Search for the cell housing the specified text and yield its (x, y) center coordinate. 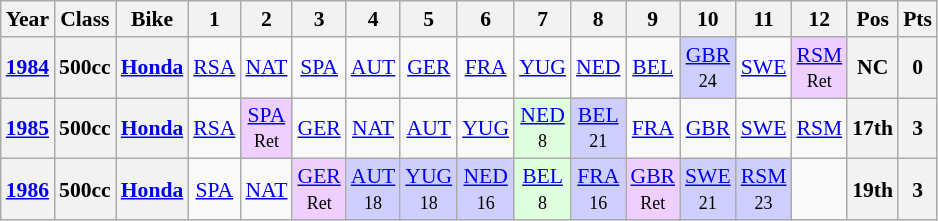
NED16 (486, 190)
SPARet (266, 128)
NED (598, 68)
BEL (654, 68)
2 (266, 19)
Pos (872, 19)
1986 (28, 190)
RSMRet (819, 68)
FRA16 (598, 190)
10 (708, 19)
1 (214, 19)
1985 (28, 128)
6 (486, 19)
Class (85, 19)
NED8 (542, 128)
5 (428, 19)
7 (542, 19)
19th (872, 190)
0 (918, 68)
Year (28, 19)
17th (872, 128)
NC (872, 68)
4 (373, 19)
BEL21 (598, 128)
SWE21 (708, 190)
Pts (918, 19)
9 (654, 19)
GBR (708, 128)
YUG18 (428, 190)
RSM23 (764, 190)
BEL8 (542, 190)
11 (764, 19)
1984 (28, 68)
12 (819, 19)
GERRet (318, 190)
AUT18 (373, 190)
GBR24 (708, 68)
8 (598, 19)
GBRRet (654, 190)
RSM (819, 128)
Bike (152, 19)
